For the text-containing cell, return its midpoint in [X, Y] coordinate format. 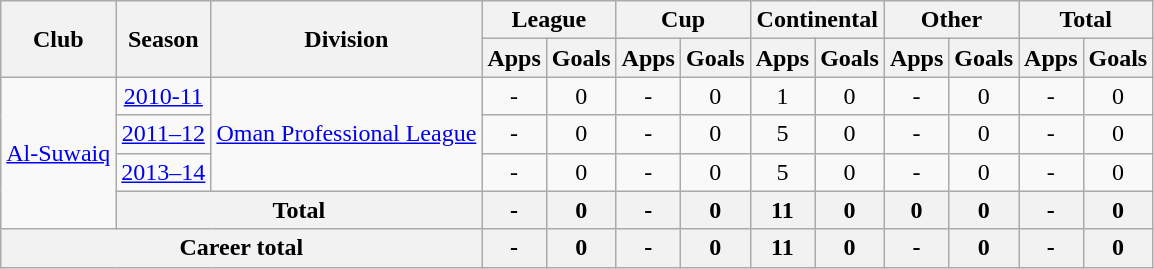
1 [782, 96]
Oman Professional League [346, 134]
League [549, 20]
Division [346, 39]
Al-Suwaiq [58, 153]
Career total [242, 248]
Continental [817, 20]
Club [58, 39]
2010-11 [164, 96]
2011–12 [164, 134]
Season [164, 39]
2013–14 [164, 172]
Other [951, 20]
Cup [683, 20]
